Find where the given text appears and provide that cell's center as (x, y) coordinate. 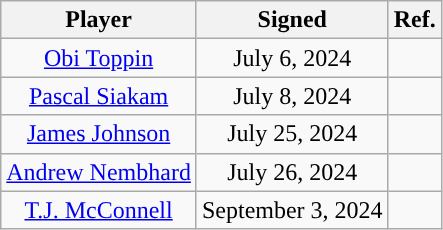
Obi Toppin (99, 58)
July 6, 2024 (292, 58)
Player (99, 20)
Ref. (414, 20)
Andrew Nembhard (99, 172)
Signed (292, 20)
September 3, 2024 (292, 210)
July 26, 2024 (292, 172)
James Johnson (99, 134)
July 8, 2024 (292, 96)
July 25, 2024 (292, 134)
T.J. McConnell (99, 210)
Pascal Siakam (99, 96)
